Identify which cell holds the provided text, then report its (x, y) central coordinate. 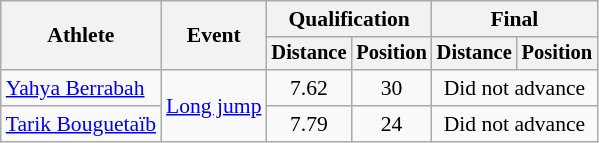
Yahya Berrabah (81, 88)
Athlete (81, 36)
7.62 (310, 88)
Event (214, 36)
Long jump (214, 106)
Tarik Bouguetaïb (81, 124)
24 (391, 124)
Final (514, 19)
30 (391, 88)
Qualification (350, 19)
7.79 (310, 124)
